Scan for the cell matching the given text and deliver its (X, Y) coordinate at center. 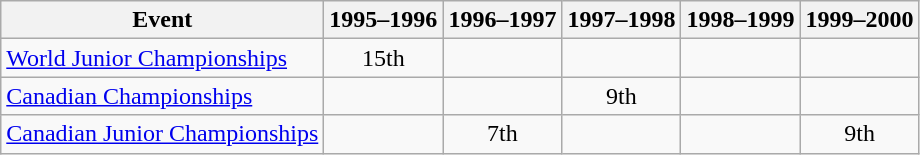
Canadian Junior Championships (162, 134)
15th (384, 58)
1995–1996 (384, 20)
Canadian Championships (162, 96)
1998–1999 (740, 20)
1999–2000 (860, 20)
1997–1998 (622, 20)
7th (502, 134)
Event (162, 20)
1996–1997 (502, 20)
World Junior Championships (162, 58)
